Output the [x, y] coordinate of the center of the cell containing the given text.  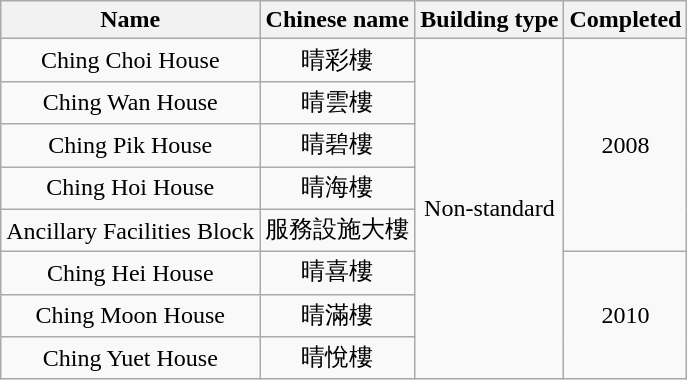
Non-standard [490, 209]
Ching Pik House [130, 146]
Ching Yuet House [130, 358]
Chinese name [338, 20]
Completed [626, 20]
Name [130, 20]
晴滿樓 [338, 316]
晴喜樓 [338, 274]
晴碧樓 [338, 146]
Building type [490, 20]
Ching Hoi House [130, 188]
2008 [626, 146]
Ancillary Facilities Block [130, 230]
Ching Choi House [130, 60]
Ching Hei House [130, 274]
Ching Wan House [130, 102]
晴彩樓 [338, 60]
晴雲樓 [338, 102]
晴悅樓 [338, 358]
晴海樓 [338, 188]
服務設施大樓 [338, 230]
Ching Moon House [130, 316]
2010 [626, 316]
